From the cell containing the given text, extract its center point as [X, Y] coordinate. 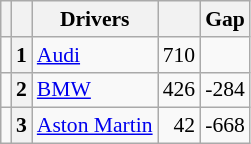
Aston Martin [95, 126]
BMW [95, 90]
42 [180, 126]
-284 [225, 90]
Audi [95, 55]
710 [180, 55]
Gap [225, 19]
-668 [225, 126]
2 [22, 90]
426 [180, 90]
Drivers [95, 19]
3 [22, 126]
1 [22, 55]
